Detect which cell encompasses the target text, then output its [X, Y] center coordinate. 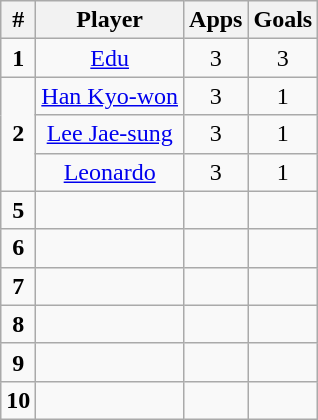
Leonardo [110, 172]
Edu [110, 58]
7 [18, 286]
Han Kyo-won [110, 96]
2 [18, 134]
Player [110, 20]
8 [18, 324]
10 [18, 400]
9 [18, 362]
# [18, 20]
6 [18, 248]
Apps [216, 20]
Lee Jae-sung [110, 134]
Goals [283, 20]
5 [18, 210]
